Find where the given text appears and provide that cell's center as [X, Y] coordinate. 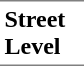
Street Level [42, 33]
